Extract the (X, Y) coordinate from the center of the cell holding the provided text.  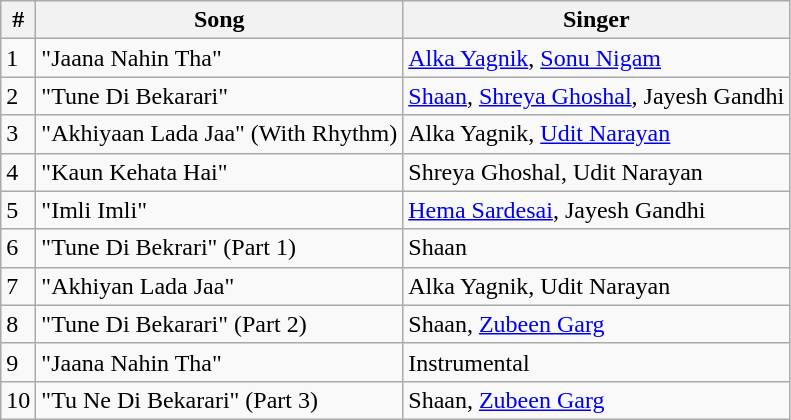
"Tu Ne Di Bekarari" (Part 3) (220, 400)
"Akhiyan Lada Jaa" (220, 286)
10 (18, 400)
"Imli Imli" (220, 210)
"Tune Di Bekarari" (220, 96)
4 (18, 172)
"Tune Di Bekrari" (Part 1) (220, 248)
Shreya Ghoshal, Udit Narayan (596, 172)
8 (18, 324)
Singer (596, 20)
Alka Yagnik, Sonu Nigam (596, 58)
"Tune Di Bekarari" (Part 2) (220, 324)
Shaan, Shreya Ghoshal, Jayesh Gandhi (596, 96)
Shaan (596, 248)
"Kaun Kehata Hai" (220, 172)
5 (18, 210)
3 (18, 134)
6 (18, 248)
Instrumental (596, 362)
"Akhiyaan Lada Jaa" (With Rhythm) (220, 134)
9 (18, 362)
Song (220, 20)
Hema Sardesai, Jayesh Gandhi (596, 210)
2 (18, 96)
1 (18, 58)
# (18, 20)
7 (18, 286)
